Provide the [x, y] coordinate of the cell's center where the given text is located.  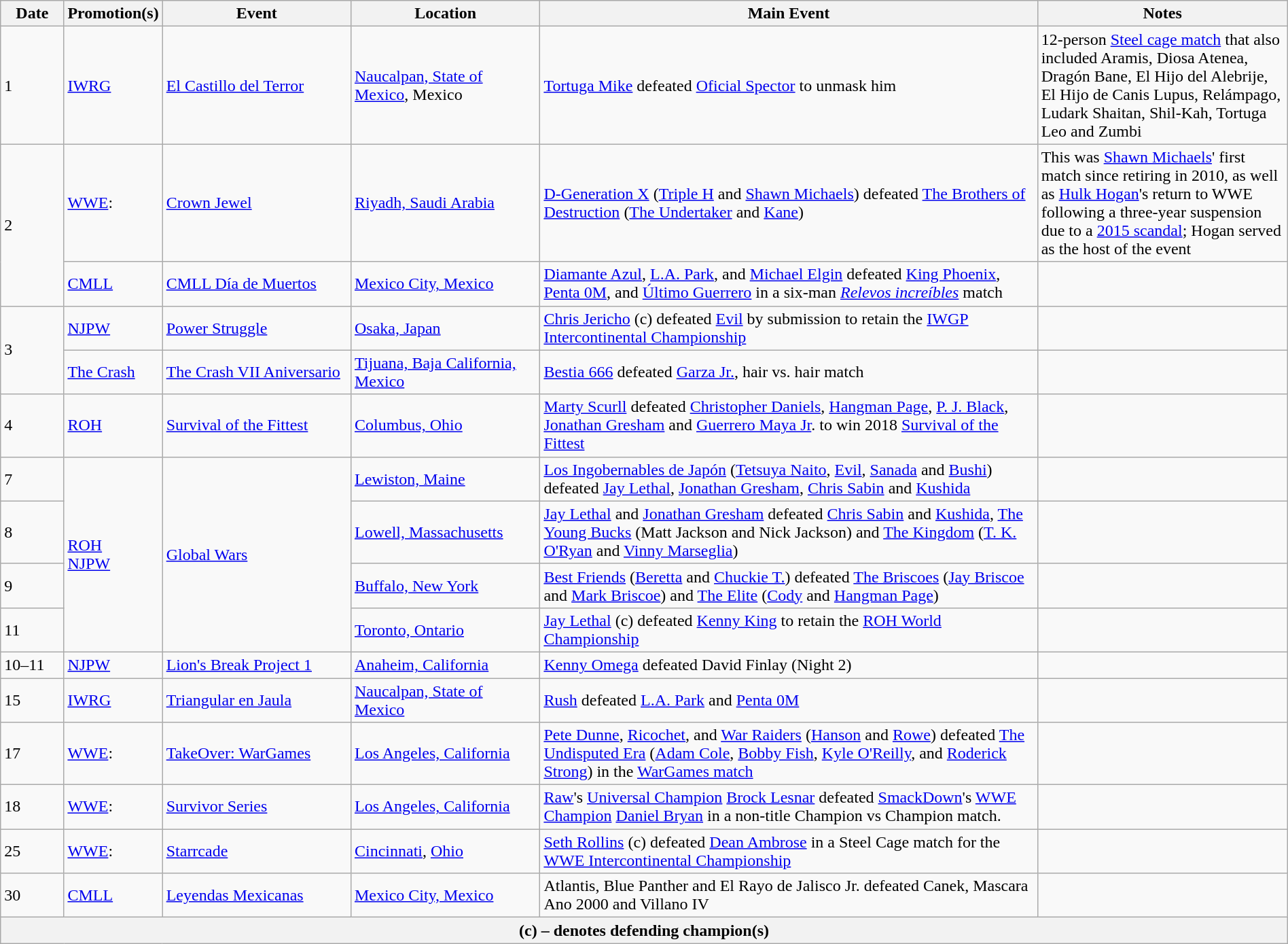
25 [33, 851]
15 [33, 700]
Event [257, 14]
Lion's Break Project 1 [257, 665]
3 [33, 350]
D-Generation X (Triple H and Shawn Michaels) defeated The Brothers of Destruction (The Undertaker and Kane) [789, 203]
Osaka, Japan [445, 328]
Main Event [789, 14]
Triangular en Jaula [257, 700]
TakeOver: WarGames [257, 754]
Power Struggle [257, 328]
11 [33, 629]
CMLL Día de Muertos [257, 284]
9 [33, 586]
18 [33, 807]
Seth Rollins (c) defeated Dean Ambrose in a Steel Cage match for the WWE Intercontinental Championship [789, 851]
ROH NJPW [113, 555]
The Crash [113, 372]
Bestia 666 defeated Garza Jr., hair vs. hair match [789, 372]
Tortuga Mike defeated Oficial Spector to unmask him [789, 86]
Naucalpan, State of Mexico [445, 700]
Best Friends (Beretta and Chuckie T.) defeated The Briscoes (Jay Briscoe and Mark Briscoe) and The Elite (Cody and Hangman Page) [789, 586]
Starrcade [257, 851]
Date [33, 14]
4 [33, 425]
Marty Scurll defeated Christopher Daniels, Hangman Page, P. J. Black, Jonathan Gresham and Guerrero Maya Jr. to win 2018 Survival of the Fittest [789, 425]
Leyendas Mexicanas [257, 896]
Kenny Omega defeated David Finlay (Night 2) [789, 665]
Promotion(s) [113, 14]
Global Wars [257, 555]
Notes [1162, 14]
Survivor Series [257, 807]
Crown Jewel [257, 203]
Lewiston, Maine [445, 478]
The Crash VII Aniversario [257, 372]
Chris Jericho (c) defeated Evil by submission to retain the IWGP Intercontinental Championship [789, 328]
8 [33, 532]
Buffalo, New York [445, 586]
Diamante Azul, L.A. Park, and Michael Elgin defeated King Phoenix, Penta 0M, and Último Guerrero in a six-man Relevos increíbles match [789, 284]
Naucalpan, State of Mexico, Mexico [445, 86]
Tijuana, Baja California, Mexico [445, 372]
Riyadh, Saudi Arabia [445, 203]
ROH [113, 425]
Cincinnati, Ohio [445, 851]
Jay Lethal (c) defeated Kenny King to retain the ROH World Championship [789, 629]
(c) – denotes defending champion(s) [644, 930]
Rush defeated L.A. Park and Penta 0M [789, 700]
2 [33, 225]
10–11 [33, 665]
30 [33, 896]
El Castillo del Terror [257, 86]
Survival of the Fittest [257, 425]
Lowell, Massachusetts [445, 532]
Toronto, Ontario [445, 629]
Raw's Universal Champion Brock Lesnar defeated SmackDown's WWE Champion Daniel Bryan in a non-title Champion vs Champion match. [789, 807]
7 [33, 478]
Columbus, Ohio [445, 425]
Los Ingobernables de Japón (Tetsuya Naito, Evil, Sanada and Bushi) defeated Jay Lethal, Jonathan Gresham, Chris Sabin and Kushida [789, 478]
17 [33, 754]
Location [445, 14]
Anaheim, California [445, 665]
Atlantis, Blue Panther and El Rayo de Jalisco Jr. defeated Canek, Mascara Ano 2000 and Villano IV [789, 896]
1 [33, 86]
